Identify which cell holds the provided text, then report its (x, y) central coordinate. 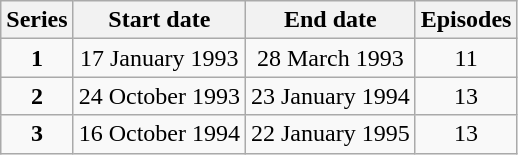
23 January 1994 (330, 96)
Episodes (466, 20)
Series (37, 20)
3 (37, 134)
28 March 1993 (330, 58)
17 January 1993 (159, 58)
11 (466, 58)
22 January 1995 (330, 134)
Start date (159, 20)
1 (37, 58)
End date (330, 20)
2 (37, 96)
24 October 1993 (159, 96)
16 October 1994 (159, 134)
